Output the [X, Y] coordinate of the center of the cell containing the given text.  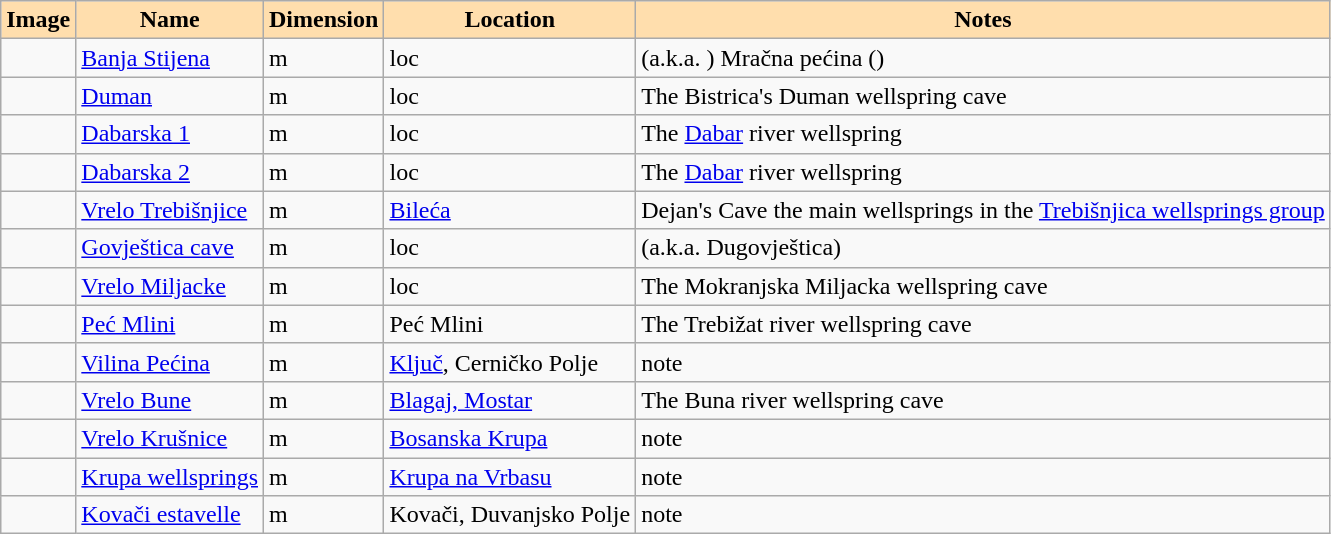
Bileća [510, 210]
Image [38, 20]
Vrelo Miljacke [170, 286]
Bosanska Krupa [510, 438]
Dabarska 2 [170, 172]
Duman [170, 96]
Vrelo Krušnice [170, 438]
Dimension [324, 20]
Kovači, Duvanjsko Polje [510, 515]
Ključ, Cerničko Polje [510, 362]
The Trebižat river wellspring cave [984, 324]
Krupa na Vrbasu [510, 477]
Dejan's Cave the main wellsprings in the Trebišnjica wellsprings group [984, 210]
Vilina Pećina [170, 362]
The Buna river wellspring cave [984, 400]
Vrelo Trebišnjice [170, 210]
Notes [984, 20]
The Mokranjska Miljacka wellspring cave [984, 286]
Kovači estavelle [170, 515]
Name [170, 20]
Location [510, 20]
Vrelo Bune [170, 400]
The Bistrica's Duman wellspring cave [984, 96]
Blagaj, Mostar [510, 400]
Govještica cave [170, 248]
(a.k.a. ) Mračna pećina () [984, 58]
Dabarska 1 [170, 134]
Krupa wellsprings [170, 477]
(a.k.a. Dugovještica) [984, 248]
Banja Stijena [170, 58]
